Determine the (X, Y) coordinate at the center of the cell enclosing the given text.  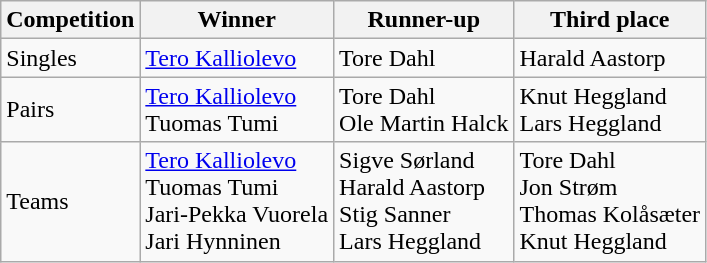
Tore Dahl Jon Strøm Thomas Kolåsæter Knut Heggland (610, 202)
Harald Aastorp (610, 58)
Runner-up (424, 20)
Tero Kalliolevo (237, 58)
Sigve Sørland Harald Aastorp Stig Sanner Lars Heggland (424, 202)
Pairs (70, 110)
Singles (70, 58)
Winner (237, 20)
Tore Dahl Ole Martin Halck (424, 110)
Third place (610, 20)
Tero Kalliolevo Tuomas Tumi (237, 110)
Teams (70, 202)
Competition (70, 20)
Tore Dahl (424, 58)
Knut Heggland Lars Heggland (610, 110)
Tero Kalliolevo Tuomas Tumi Jari-Pekka Vuorela Jari Hynninen (237, 202)
